Capture the cell that displays the provided text and extract its (X, Y) central coordinate. 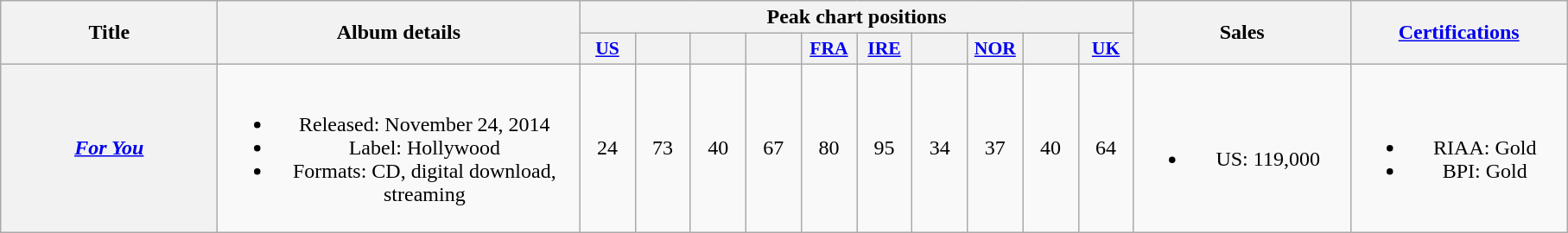
UK (1106, 49)
34 (940, 148)
37 (995, 148)
24 (607, 148)
73 (663, 148)
64 (1106, 148)
Released: November 24, 2014Label: HollywoodFormats: CD, digital download, streaming (399, 148)
Sales (1242, 33)
Peak chart positions (857, 17)
For You (109, 148)
NOR (995, 49)
Certifications (1458, 33)
IRE (885, 49)
67 (773, 148)
US (607, 49)
Title (109, 33)
FRA (828, 49)
Album details (399, 33)
95 (885, 148)
80 (828, 148)
RIAA: GoldBPI: Gold (1458, 148)
US: 119,000 (1242, 148)
